Pinpoint the cell where the given text exists, returning its (X, Y) midpoint coordinate. 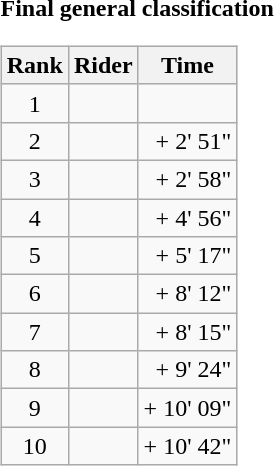
+ 10' 09" (188, 408)
7 (34, 332)
6 (34, 294)
3 (34, 179)
5 (34, 256)
+ 2' 51" (188, 141)
+ 5' 17" (188, 256)
+ 8' 15" (188, 332)
10 (34, 446)
+ 2' 58" (188, 179)
+ 4' 56" (188, 217)
4 (34, 217)
Time (188, 65)
1 (34, 103)
9 (34, 408)
Rider (103, 65)
Rank (34, 65)
+ 9' 24" (188, 370)
2 (34, 141)
8 (34, 370)
+ 8' 12" (188, 294)
+ 10' 42" (188, 446)
